Extract the [X, Y] coordinate from the center of the cell holding the provided text.  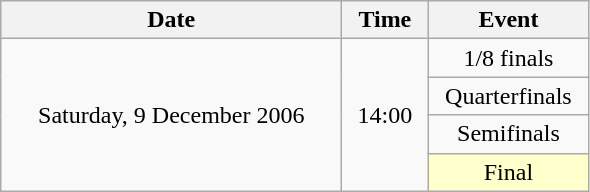
14:00 [385, 115]
Time [385, 20]
Semifinals [508, 134]
Quarterfinals [508, 96]
1/8 finals [508, 58]
Saturday, 9 December 2006 [172, 115]
Event [508, 20]
Final [508, 172]
Date [172, 20]
